From the cell containing the given text, extract its center point as (x, y) coordinate. 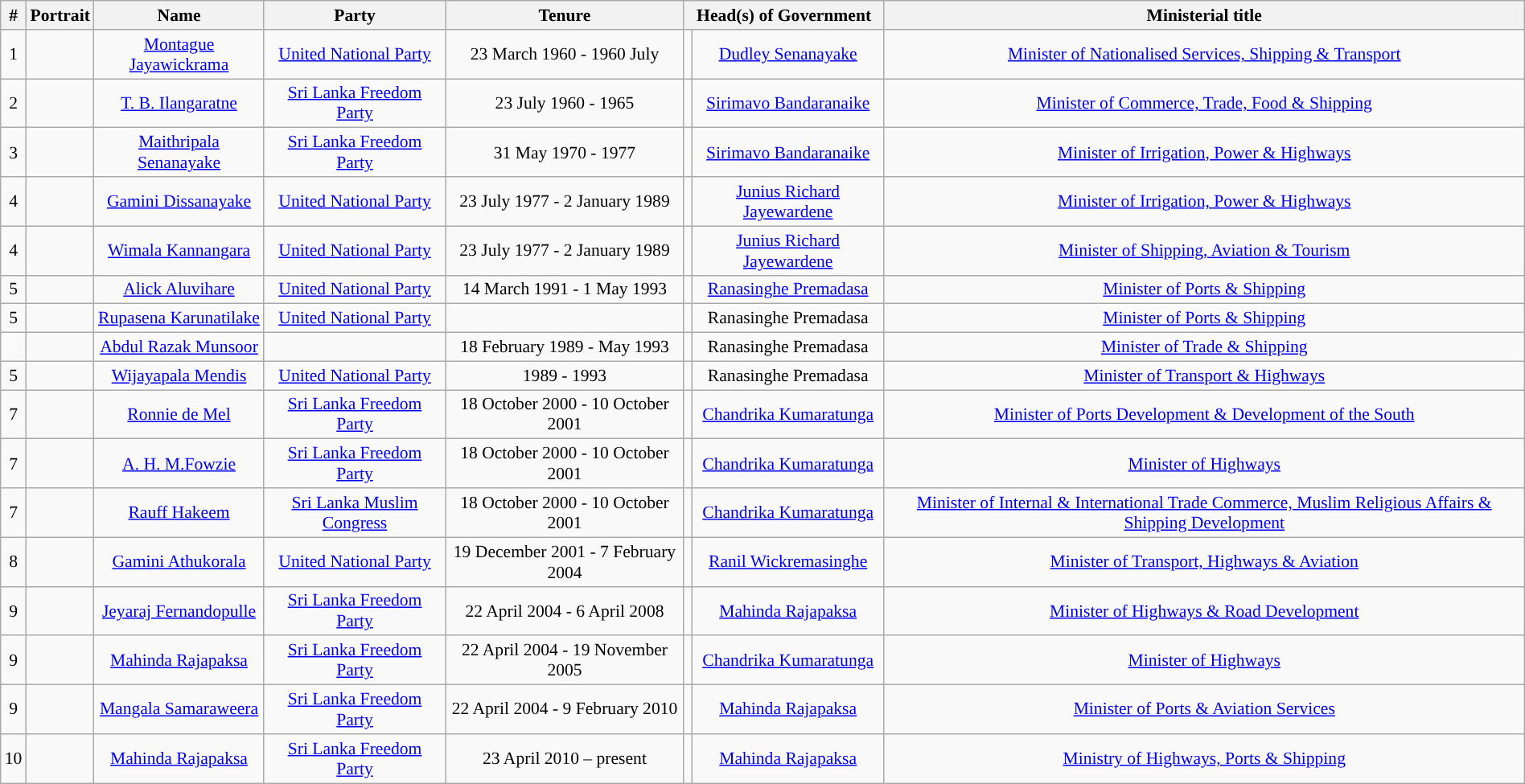
Gamini Dissanayake (179, 201)
Sri Lanka Muslim Congress (355, 513)
23 April 2010 – present (565, 759)
Minister of Nationalised Services, Shipping & Transport (1204, 55)
31 May 1970 - 1977 (565, 153)
2 (14, 103)
Minister of Transport & Highways (1204, 376)
Maithripala Senanayake (179, 153)
Minister of Commerce, Trade, Food & Shipping (1204, 103)
Alick Aluvihare (179, 289)
22 April 2004 - 19 November 2005 (565, 661)
3 (14, 153)
Minister of Transport, Highways & Aviation (1204, 561)
22 April 2004 - 6 April 2008 (565, 611)
Minister of Ports Development & Development of the South (1204, 415)
Party (355, 15)
Tenure (565, 15)
Ranil Wickremasinghe (788, 561)
A. H. M.Fowzie (179, 463)
10 (14, 759)
Minister of Highways & Road Development (1204, 611)
Jeyaraj Fernandopulle (179, 611)
22 April 2004 - 9 February 2010 (565, 709)
14 March 1991 - 1 May 1993 (565, 289)
Minister of Internal & International Trade Commerce, Muslim Religious Affairs & Shipping Development (1204, 513)
Rupasena Karunatilake (179, 318)
Name (179, 15)
Ministerial title (1204, 15)
Minister of Ports & Aviation Services (1204, 709)
# (14, 15)
Minister of Trade & Shipping (1204, 347)
18 February 1989 - May 1993 (565, 347)
Ronnie de Mel (179, 415)
Portrait (60, 15)
19 December 2001 - 7 February 2004 (565, 561)
Minister of Shipping, Aviation & Tourism (1204, 251)
Ministry of Highways, Ports & Shipping (1204, 759)
Dudley Senanayake (788, 55)
1 (14, 55)
23 July 1960 - 1965 (565, 103)
Mangala Samaraweera (179, 709)
Gamini Athukorala (179, 561)
Montague Jayawickrama (179, 55)
Wimala Kannangara (179, 251)
Abdul Razak Munsoor (179, 347)
Head(s) of Government (783, 15)
Rauff Hakeem (179, 513)
23 March 1960 - 1960 July (565, 55)
Wijayapala Mendis (179, 376)
1989 - 1993 (565, 376)
T. B. Ilangaratne (179, 103)
8 (14, 561)
